Return the (X, Y) coordinate for the center point of the cell that contains the specified text.  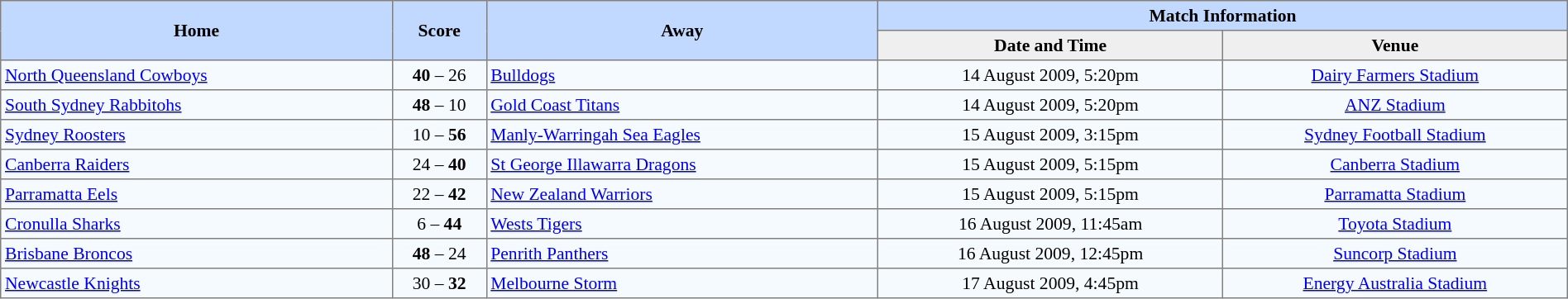
Cronulla Sharks (197, 224)
Parramatta Stadium (1394, 194)
24 – 40 (439, 164)
ANZ Stadium (1394, 105)
Venue (1394, 45)
Manly-Warringah Sea Eagles (682, 135)
16 August 2009, 11:45am (1050, 224)
South Sydney Rabbitohs (197, 105)
Canberra Stadium (1394, 164)
10 – 56 (439, 135)
Melbourne Storm (682, 283)
Dairy Farmers Stadium (1394, 75)
Sydney Football Stadium (1394, 135)
Match Information (1223, 16)
Gold Coast Titans (682, 105)
16 August 2009, 12:45pm (1050, 254)
48 – 24 (439, 254)
17 August 2009, 4:45pm (1050, 283)
Wests Tigers (682, 224)
Bulldogs (682, 75)
6 – 44 (439, 224)
Away (682, 31)
Canberra Raiders (197, 164)
Sydney Roosters (197, 135)
Score (439, 31)
Parramatta Eels (197, 194)
Brisbane Broncos (197, 254)
New Zealand Warriors (682, 194)
15 August 2009, 3:15pm (1050, 135)
22 – 42 (439, 194)
48 – 10 (439, 105)
Suncorp Stadium (1394, 254)
North Queensland Cowboys (197, 75)
Energy Australia Stadium (1394, 283)
St George Illawarra Dragons (682, 164)
30 – 32 (439, 283)
Home (197, 31)
40 – 26 (439, 75)
Toyota Stadium (1394, 224)
Date and Time (1050, 45)
Penrith Panthers (682, 254)
Newcastle Knights (197, 283)
